Locate the cell with the specified text and output its (X, Y) center coordinate. 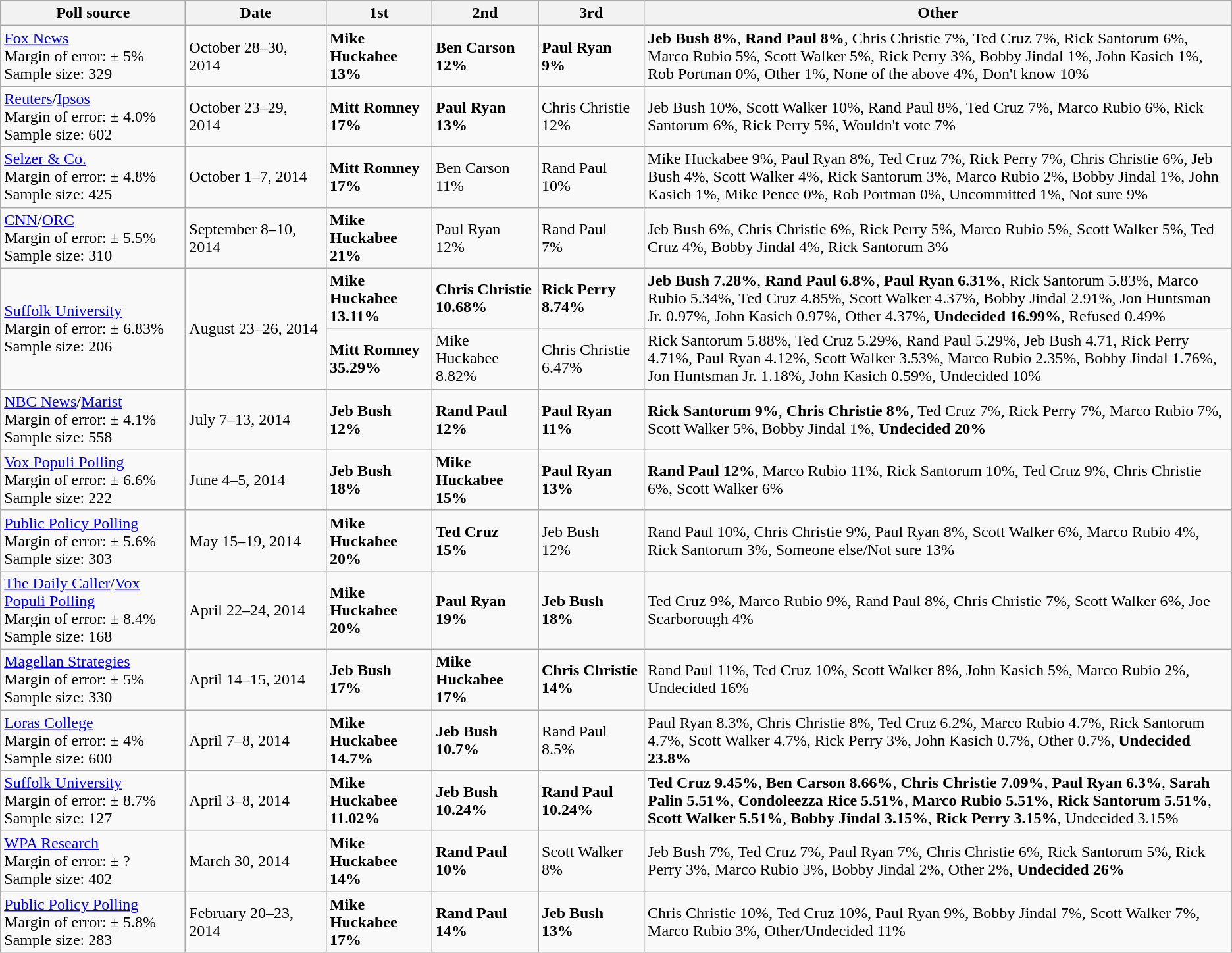
Rand Paul12% (484, 419)
Vox Populi PollingMargin of error: ± 6.6% Sample size: 222 (93, 480)
Chris Christie10.68% (484, 298)
Rick Perry8.74% (591, 298)
April 22–24, 2014 (256, 609)
Mike Huckabee14.7% (379, 740)
Rand Paul10.24% (591, 801)
Suffolk UniversityMargin of error: ± 6.83% Sample size: 206 (93, 328)
June 4–5, 2014 (256, 480)
Jeb Bush17% (379, 679)
Reuters/IpsosMargin of error: ± 4.0% Sample size: 602 (93, 116)
Paul Ryan19% (484, 609)
March 30, 2014 (256, 862)
Loras CollegeMargin of error: ± 4% Sample size: 600 (93, 740)
2nd (484, 13)
1st (379, 13)
Rand Paul 11%, Ted Cruz 10%, Scott Walker 8%, John Kasich 5%, Marco Rubio 2%, Undecided 16% (938, 679)
Rand Paul 10%, Chris Christie 9%, Paul Ryan 8%, Scott Walker 6%, Marco Rubio 4%, Rick Santorum 3%, Someone else/Not sure 13% (938, 540)
Ted Cruz 9%, Marco Rubio 9%, Rand Paul 8%, Chris Christie 7%, Scott Walker 6%, Joe Scarborough 4% (938, 609)
Chris Christie14% (591, 679)
Jeb Bush10.7% (484, 740)
Magellan StrategiesMargin of error: ± 5% Sample size: 330 (93, 679)
July 7–13, 2014 (256, 419)
Mike Huckabee8.82% (484, 359)
August 23–26, 2014 (256, 328)
Rand Paul14% (484, 922)
Ted Cruz15% (484, 540)
Rand Paul 12%, Marco Rubio 11%, Rick Santorum 10%, Ted Cruz 9%, Chris Christie 6%, Scott Walker 6% (938, 480)
October 1–7, 2014 (256, 177)
CNN/ORCMargin of error: ± 5.5% Sample size: 310 (93, 238)
September 8–10, 2014 (256, 238)
The Daily Caller/Vox Populi PollingMargin of error: ± 8.4% Sample size: 168 (93, 609)
Rand Paul7% (591, 238)
Rand Paul8.5% (591, 740)
April 7–8, 2014 (256, 740)
Chris Christie6.47% (591, 359)
Mike Huckabee21% (379, 238)
Poll source (93, 13)
April 14–15, 2014 (256, 679)
Jeb Bush 7%, Ted Cruz 7%, Paul Ryan 7%, Chris Christie 6%, Rick Santorum 5%, Rick Perry 3%, Marco Rubio 3%, Bobby Jindal 2%, Other 2%, Undecided 26% (938, 862)
Paul Ryan12% (484, 238)
Chris Christie12% (591, 116)
Date (256, 13)
Public Policy PollingMargin of error: ± 5.8% Sample size: 283 (93, 922)
Mike Huckabee11.02% (379, 801)
October 28–30, 2014 (256, 56)
Jeb Bush 6%, Chris Christie 6%, Rick Perry 5%, Marco Rubio 5%, Scott Walker 5%, Ted Cruz 4%, Bobby Jindal 4%, Rick Santorum 3% (938, 238)
3rd (591, 13)
WPA ResearchMargin of error: ± ? Sample size: 402 (93, 862)
Mike Huckabee15% (484, 480)
February 20–23, 2014 (256, 922)
Suffolk UniversityMargin of error: ± 8.7% Sample size: 127 (93, 801)
Mitt Romney35.29% (379, 359)
Chris Christie 10%, Ted Cruz 10%, Paul Ryan 9%, Bobby Jindal 7%, Scott Walker 7%, Marco Rubio 3%, Other/Undecided 11% (938, 922)
Rick Santorum 9%, Chris Christie 8%, Ted Cruz 7%, Rick Perry 7%, Marco Rubio 7%, Scott Walker 5%, Bobby Jindal 1%, Undecided 20% (938, 419)
Paul Ryan11% (591, 419)
Paul Ryan9% (591, 56)
Jeb Bush 10%, Scott Walker 10%, Rand Paul 8%, Ted Cruz 7%, Marco Rubio 6%, Rick Santorum 6%, Rick Perry 5%, Wouldn't vote 7% (938, 116)
Mike Huckabee14% (379, 862)
Fox NewsMargin of error: ± 5% Sample size: 329 (93, 56)
October 23–29, 2014 (256, 116)
Mike Huckabee13.11% (379, 298)
NBC News/MaristMargin of error: ± 4.1% Sample size: 558 (93, 419)
Mike Huckabee13% (379, 56)
Scott Walker8% (591, 862)
May 15–19, 2014 (256, 540)
Selzer & Co.Margin of error: ± 4.8% Sample size: 425 (93, 177)
Public Policy PollingMargin of error: ± 5.6% Sample size: 303 (93, 540)
Jeb Bush13% (591, 922)
Other (938, 13)
Ben Carson11% (484, 177)
Ben Carson12% (484, 56)
April 3–8, 2014 (256, 801)
Jeb Bush10.24% (484, 801)
